Return [x, y] of the center of cell containing provided text 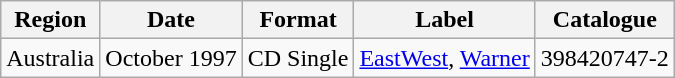
Date [171, 20]
Format [298, 20]
Catalogue [604, 20]
October 1997 [171, 58]
Region [50, 20]
EastWest, Warner [444, 58]
Label [444, 20]
398420747-2 [604, 58]
Australia [50, 58]
CD Single [298, 58]
